Extract the [X, Y] coordinate from the center of the cell holding the provided text.  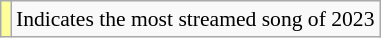
Indicates the most streamed song of 2023 [196, 19]
